For the text-containing cell, return its midpoint in [x, y] coordinate format. 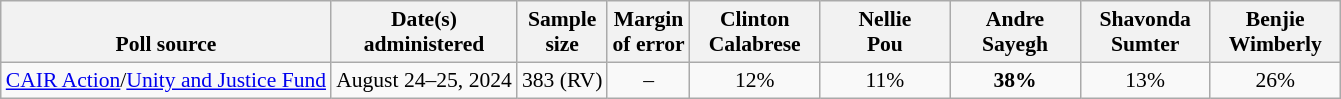
Date(s)administered [424, 32]
ClintonCalabrese [755, 32]
38% [1015, 80]
BenjieWimberly [1275, 32]
Poll source [166, 32]
CAIR Action/Unity and Justice Fund [166, 80]
Marginof error [648, 32]
ShavondaSumter [1145, 32]
August 24–25, 2024 [424, 80]
12% [755, 80]
– [648, 80]
26% [1275, 80]
NelliePou [885, 32]
383 (RV) [562, 80]
13% [1145, 80]
Samplesize [562, 32]
AndreSayegh [1015, 32]
11% [885, 80]
